Determine the (x, y) coordinate at the center of the cell enclosing the given text.  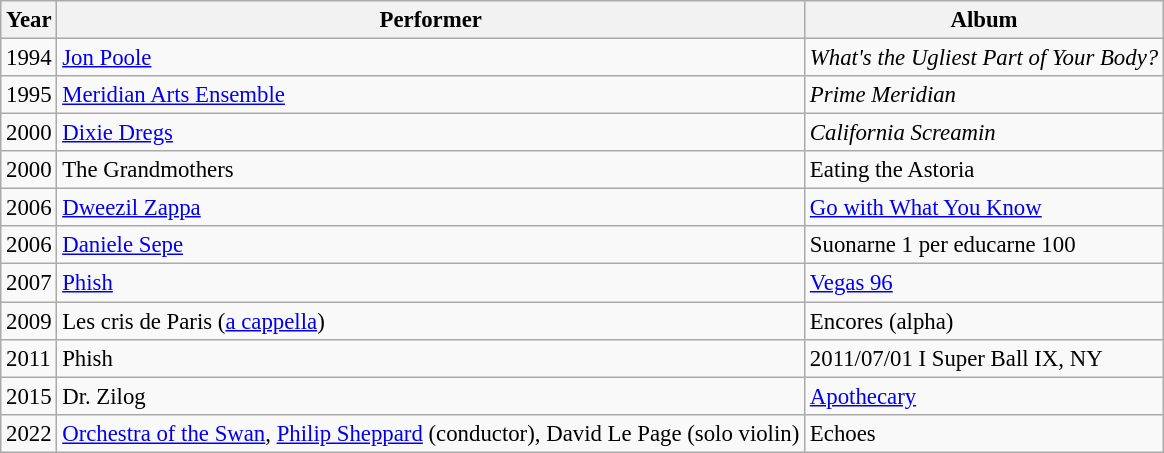
2011/07/01 I Super Ball IX, NY (984, 358)
Eating the Astoria (984, 170)
Meridian Arts Ensemble (431, 95)
What's the Ugliest Part of Your Body? (984, 58)
2022 (29, 433)
Prime Meridian (984, 95)
Echoes (984, 433)
Dweezil Zappa (431, 208)
California Screamin (984, 133)
1995 (29, 95)
Jon Poole (431, 58)
2007 (29, 283)
Album (984, 20)
Les cris de Paris (a cappella) (431, 321)
1994 (29, 58)
Orchestra of the Swan, Philip Sheppard (conductor), David Le Page (solo violin) (431, 433)
Suonarne 1 per educarne 100 (984, 245)
Go with What You Know (984, 208)
Encores (alpha) (984, 321)
Year (29, 20)
Apothecary (984, 396)
Dr. Zilog (431, 396)
2009 (29, 321)
The Grandmothers (431, 170)
Performer (431, 20)
2015 (29, 396)
Vegas 96 (984, 283)
Dixie Dregs (431, 133)
2011 (29, 358)
Daniele Sepe (431, 245)
